From the cell containing the given text, extract its center point as [x, y] coordinate. 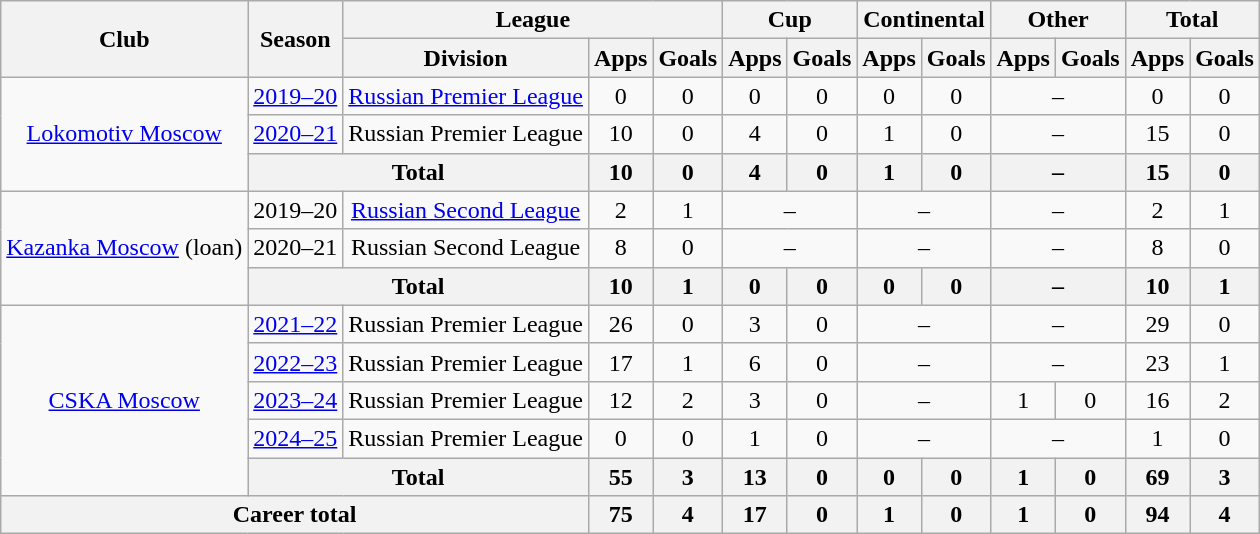
Cup [790, 20]
2023–24 [296, 400]
12 [620, 400]
Continental [924, 20]
Kazanka Moscow (loan) [124, 248]
75 [620, 515]
CSKA Moscow [124, 400]
26 [620, 324]
Season [296, 39]
2024–25 [296, 438]
Lokomotiv Moscow [124, 134]
29 [1157, 324]
Division [466, 58]
13 [755, 477]
55 [620, 477]
Career total [295, 515]
94 [1157, 515]
Other [1058, 20]
League [533, 20]
2022–23 [296, 362]
23 [1157, 362]
6 [755, 362]
Club [124, 39]
69 [1157, 477]
2021–22 [296, 324]
16 [1157, 400]
